Locate the cell with the specified text and output its (X, Y) center coordinate. 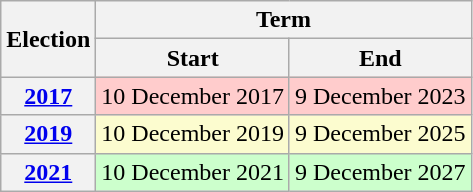
2017 (48, 96)
2019 (48, 134)
End (380, 58)
9 December 2023 (380, 96)
Term (284, 20)
2021 (48, 172)
9 December 2025 (380, 134)
Election (48, 39)
10 December 2017 (193, 96)
9 December 2027 (380, 172)
Start (193, 58)
10 December 2019 (193, 134)
10 December 2021 (193, 172)
